Locate the cell with the specified text and output its [x, y] center coordinate. 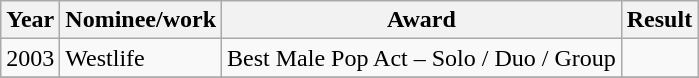
2003 [30, 58]
Award [422, 20]
Year [30, 20]
Best Male Pop Act – Solo / Duo / Group [422, 58]
Result [659, 20]
Nominee/work [141, 20]
Westlife [141, 58]
